Return (x, y) of the center of cell containing provided text 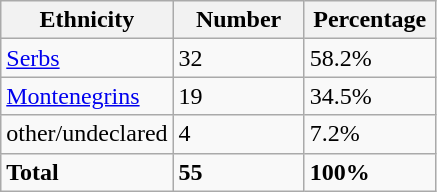
100% (370, 172)
34.5% (370, 96)
55 (238, 172)
other/undeclared (87, 134)
Total (87, 172)
7.2% (370, 134)
4 (238, 134)
Serbs (87, 58)
32 (238, 58)
Percentage (370, 20)
Ethnicity (87, 20)
19 (238, 96)
58.2% (370, 58)
Number (238, 20)
Montenegrins (87, 96)
